Locate the cell with the specified text and output its (x, y) center coordinate. 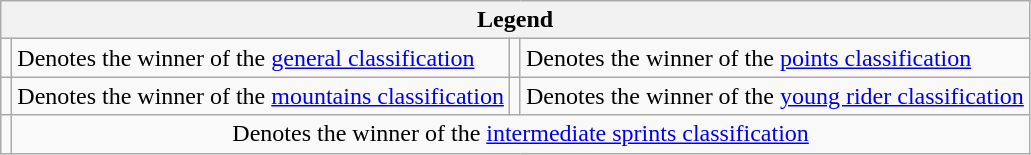
Denotes the winner of the general classification (261, 58)
Denotes the winner of the young rider classification (774, 96)
Denotes the winner of the intermediate sprints classification (521, 134)
Legend (516, 20)
Denotes the winner of the mountains classification (261, 96)
Denotes the winner of the points classification (774, 58)
